Return the (x, y) coordinate for the center point of the cell that contains the specified text.  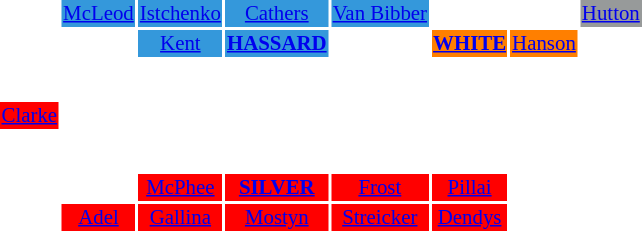
Streicker (380, 218)
Hutton (610, 14)
Hanson (544, 44)
McLeod (99, 14)
Cathers (276, 14)
SILVER (276, 188)
Pillai (470, 188)
Kent (180, 44)
HASSARD (276, 44)
Dendys (470, 218)
Mostyn (276, 218)
Adel (99, 218)
Gallina (180, 218)
Istchenko (180, 14)
WHITE (470, 44)
Frost (380, 188)
Van Bibber (380, 14)
Clarke (30, 116)
McPhee (180, 188)
